For the text-containing cell, return its midpoint in [X, Y] coordinate format. 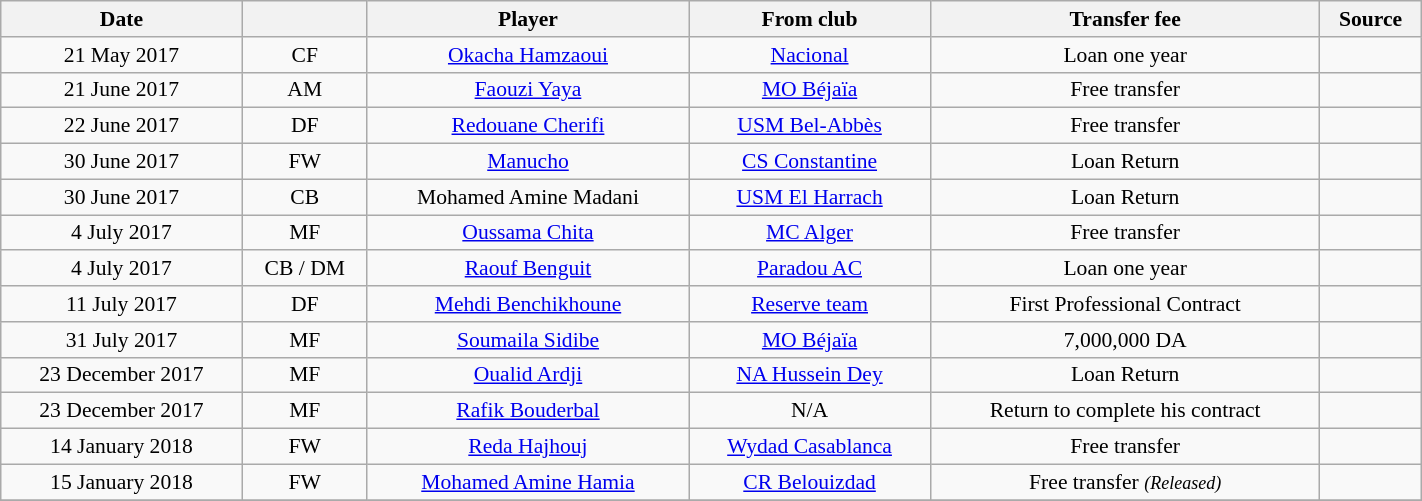
Faouzi Yaya [528, 90]
11 July 2017 [122, 304]
Mohamed Amine Madani [528, 197]
NA Hussein Dey [810, 375]
Date [122, 19]
Raouf Benguit [528, 269]
Okacha Hamzaoui [528, 55]
USM El Harrach [810, 197]
21 June 2017 [122, 90]
Source [1371, 19]
Return to complete his contract [1126, 411]
22 June 2017 [122, 126]
21 May 2017 [122, 55]
Soumaila Sidibe [528, 340]
CB [304, 197]
Oualid Ardji [528, 375]
Mohamed Amine Hamia [528, 482]
CB / DM [304, 269]
Free transfer (Released) [1126, 482]
First Professional Contract [1126, 304]
CF [304, 55]
7,000,000 DA [1126, 340]
Mehdi Benchikhoune [528, 304]
Wydad Casablanca [810, 447]
AM [304, 90]
15 January 2018 [122, 482]
Oussama Chita [528, 233]
Paradou AC [810, 269]
From club [810, 19]
Reda Hajhouj [528, 447]
Redouane Cherifi [528, 126]
MC Alger [810, 233]
Manucho [528, 162]
14 January 2018 [122, 447]
Player [528, 19]
CR Belouizdad [810, 482]
N/A [810, 411]
Transfer fee [1126, 19]
USM Bel-Abbès [810, 126]
Reserve team [810, 304]
31 July 2017 [122, 340]
CS Constantine [810, 162]
Nacional [810, 55]
Rafik Bouderbal [528, 411]
